Scan for the cell matching the given text and deliver its [X, Y] coordinate at center. 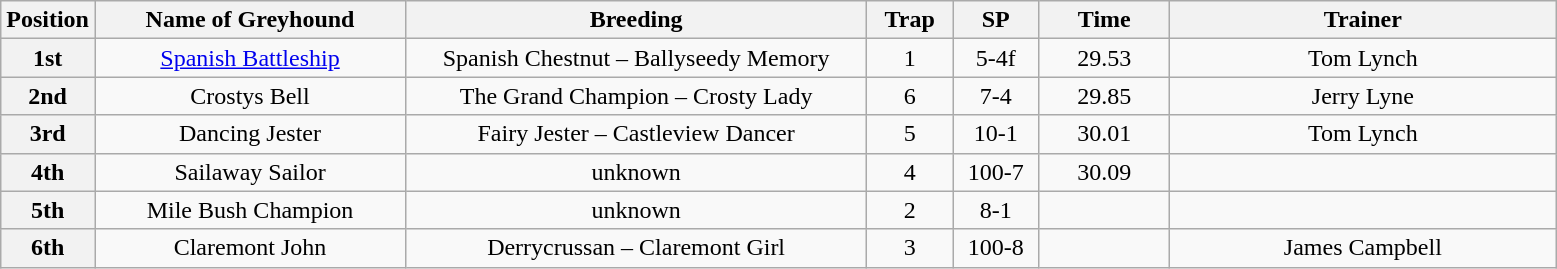
Sailaway Sailor [250, 172]
5 [910, 134]
Jerry Lyne [1363, 96]
29.53 [1104, 58]
Time [1104, 20]
1 [910, 58]
Spanish Chestnut – Ballyseedy Memory [636, 58]
Trap [910, 20]
100-8 [996, 248]
7-4 [996, 96]
6 [910, 96]
The Grand Champion – Crosty Lady [636, 96]
2 [910, 210]
Spanish Battleship [250, 58]
8-1 [996, 210]
Claremont John [250, 248]
Derrycrussan – Claremont Girl [636, 248]
10-1 [996, 134]
6th [48, 248]
3rd [48, 134]
5-4f [996, 58]
30.01 [1104, 134]
Name of Greyhound [250, 20]
Breeding [636, 20]
Crostys Bell [250, 96]
5th [48, 210]
Position [48, 20]
Fairy Jester – Castleview Dancer [636, 134]
4 [910, 172]
Dancing Jester [250, 134]
4th [48, 172]
SP [996, 20]
James Campbell [1363, 248]
29.85 [1104, 96]
Mile Bush Champion [250, 210]
30.09 [1104, 172]
1st [48, 58]
100-7 [996, 172]
2nd [48, 96]
3 [910, 248]
Trainer [1363, 20]
